Provide the (x, y) coordinate of the cell's center where the given text is located.  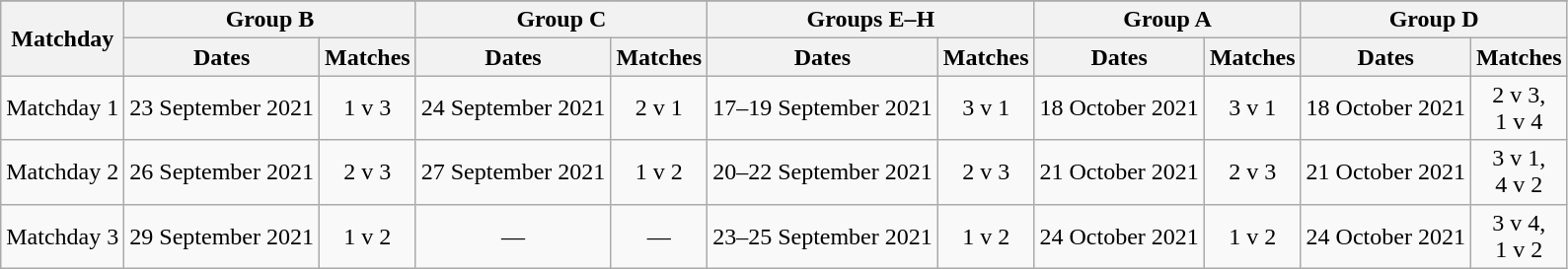
Groups E–H (870, 20)
23 September 2021 (222, 108)
2 v 1 (659, 108)
Matchday (63, 38)
Group C (560, 20)
17–19 September 2021 (823, 108)
24 September 2021 (513, 108)
2 v 3,1 v 4 (1519, 108)
23–25 September 2021 (823, 236)
29 September 2021 (222, 236)
Matchday 2 (63, 171)
20–22 September 2021 (823, 171)
26 September 2021 (222, 171)
Group B (270, 20)
Matchday 1 (63, 108)
27 September 2021 (513, 171)
3 v 1,4 v 2 (1519, 171)
Group A (1167, 20)
Matchday 3 (63, 236)
Group D (1434, 20)
1 v 3 (367, 108)
3 v 4,1 v 2 (1519, 236)
